Output the (x, y) coordinate of the center of the cell containing the given text.  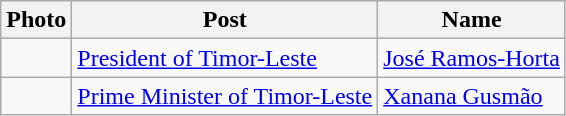
Prime Minister of Timor-Leste (225, 96)
Xanana Gusmão (472, 96)
José Ramos-Horta (472, 58)
Photo (36, 20)
Name (472, 20)
President of Timor-Leste (225, 58)
Post (225, 20)
